Output the (x, y) coordinate of the center of the cell containing the given text.  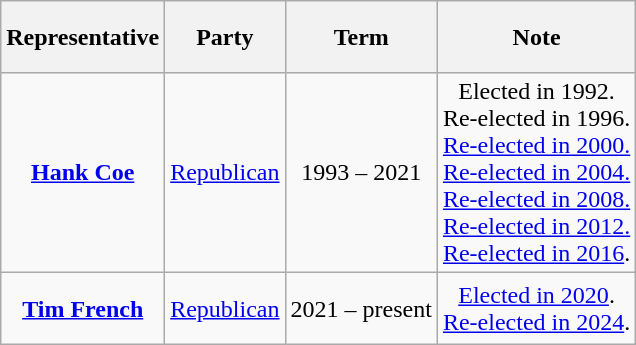
Elected in 2020.Re-elected in 2024. (536, 309)
1993 – 2021 (361, 173)
2021 – present (361, 309)
Note (536, 37)
Elected in 1992.Re-elected in 1996.Re-elected in 2000.Re-elected in 2004.Re-elected in 2008.Re-elected in 2012.Re-elected in 2016. (536, 173)
Tim French (83, 309)
Hank Coe (83, 173)
Representative (83, 37)
Party (225, 37)
Term (361, 37)
